Determine the (X, Y) coordinate at the center of the cell enclosing the given text.  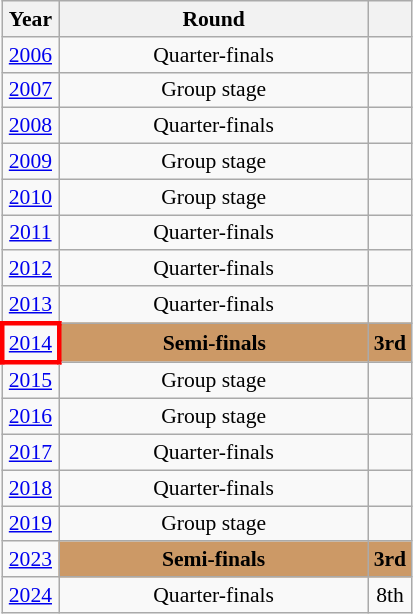
2009 (30, 162)
2014 (30, 342)
2012 (30, 269)
2013 (30, 304)
2023 (30, 560)
2007 (30, 90)
2010 (30, 197)
2016 (30, 417)
2018 (30, 488)
2008 (30, 126)
2011 (30, 233)
2006 (30, 55)
2019 (30, 524)
2024 (30, 595)
Year (30, 19)
2015 (30, 380)
2017 (30, 453)
Round (214, 19)
8th (390, 595)
